Locate the cell with the specified text and output its [X, Y] center coordinate. 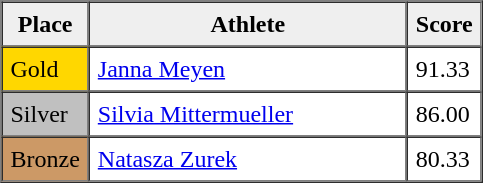
Natasza Zurek [248, 158]
Place [46, 24]
Gold [46, 68]
Janna Meyen [248, 68]
Silver [46, 114]
Silvia Mittermueller [248, 114]
Athlete [248, 24]
91.33 [444, 68]
86.00 [444, 114]
80.33 [444, 158]
Bronze [46, 158]
Score [444, 24]
